Determine the [X, Y] coordinate at the center of the cell enclosing the given text.  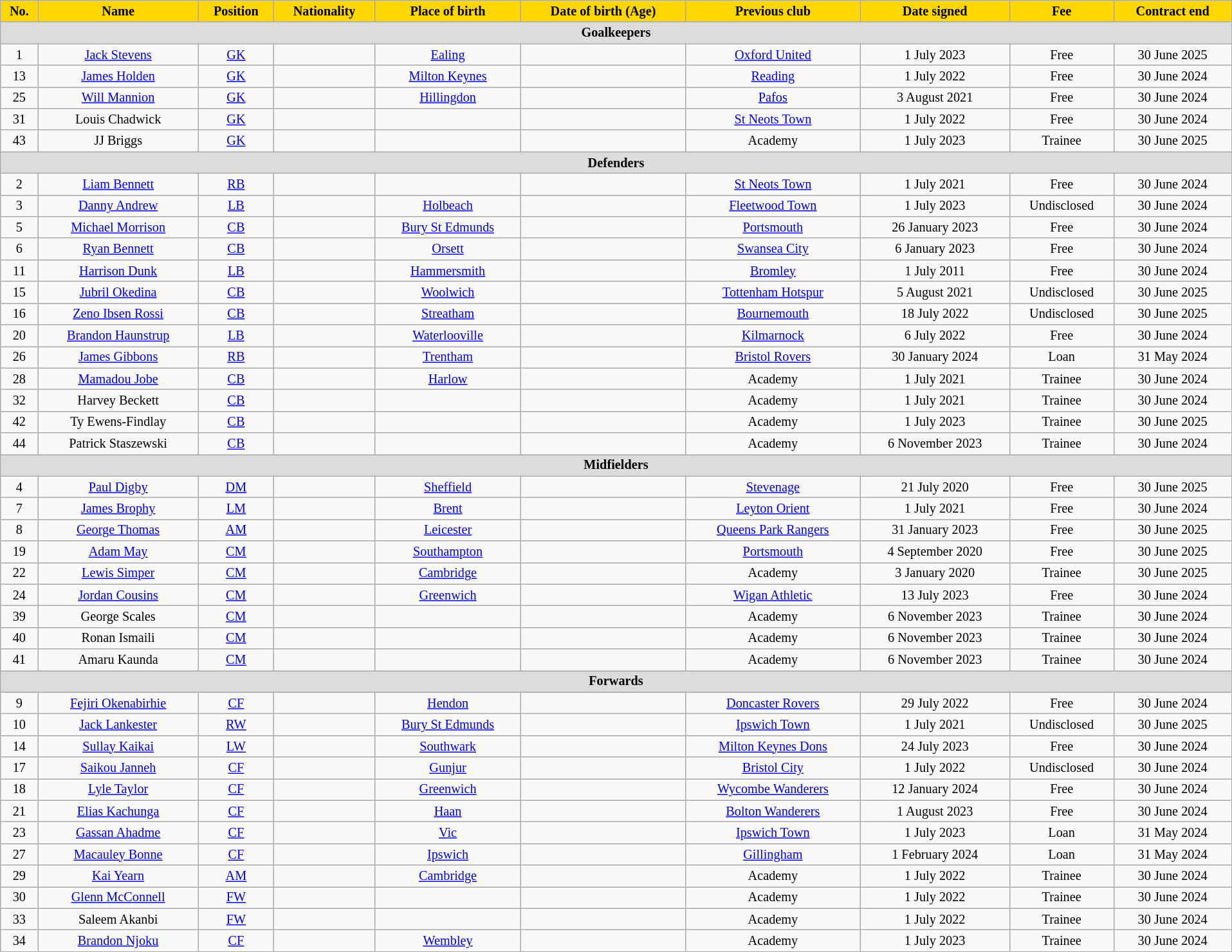
9 [19, 703]
29 July 2022 [935, 703]
Forwards [616, 681]
6 January 2023 [935, 249]
33 [19, 919]
Paul Digby [118, 487]
Leicester [448, 530]
Nationality [324, 11]
24 [19, 595]
6 [19, 249]
DM [235, 487]
17 [19, 768]
Harrison Dunk [118, 271]
44 [19, 443]
Bournemouth [773, 314]
21 July 2020 [935, 487]
13 July 2023 [935, 595]
18 July 2022 [935, 314]
Hillingdon [448, 98]
Bristol Rovers [773, 357]
Vic [448, 832]
James Gibbons [118, 357]
Mamadou Jobe [118, 379]
Wigan Athletic [773, 595]
James Holden [118, 76]
18 [19, 789]
8 [19, 530]
34 [19, 940]
Wembley [448, 940]
39 [19, 616]
Saleem Akanbi [118, 919]
Pafos [773, 98]
Jubril Okedina [118, 292]
Harvey Beckett [118, 400]
No. [19, 11]
RW [235, 724]
3 [19, 206]
Stevenage [773, 487]
14 [19, 746]
LW [235, 746]
16 [19, 314]
6 July 2022 [935, 335]
Brent [448, 508]
43 [19, 141]
41 [19, 660]
Will Mannion [118, 98]
19 [19, 551]
Gassan Ahadme [118, 832]
29 [19, 876]
26 January 2023 [935, 227]
10 [19, 724]
Fleetwood Town [773, 206]
24 July 2023 [935, 746]
Reading [773, 76]
Adam May [118, 551]
LM [235, 508]
25 [19, 98]
Brandon Njoku [118, 940]
George Thomas [118, 530]
Bolton Wanderers [773, 811]
Sullay Kaikai [118, 746]
1 February 2024 [935, 854]
Kilmarnock [773, 335]
Orsett [448, 249]
Place of birth [448, 11]
23 [19, 832]
Ryan Bennett [118, 249]
2 [19, 184]
32 [19, 400]
15 [19, 292]
Queens Park Rangers [773, 530]
James Brophy [118, 508]
Jack Lankester [118, 724]
1 [19, 54]
Contract end [1172, 11]
Holbeach [448, 206]
Macauley Bonne [118, 854]
Doncaster Rovers [773, 703]
Fejiri Okenabirhie [118, 703]
Swansea City [773, 249]
Sheffield [448, 487]
Goalkeepers [616, 33]
Southwark [448, 746]
Hendon [448, 703]
4 September 2020 [935, 551]
Liam Bennett [118, 184]
Jack Stevens [118, 54]
Jordan Cousins [118, 595]
Fee [1062, 11]
Date of birth (Age) [603, 11]
Gunjur [448, 768]
Wycombe Wanderers [773, 789]
28 [19, 379]
27 [19, 854]
12 January 2024 [935, 789]
Bristol City [773, 768]
5 August 2021 [935, 292]
11 [19, 271]
Louis Chadwick [118, 119]
Previous club [773, 11]
4 [19, 487]
30 January 2024 [935, 357]
Hammersmith [448, 271]
Tottenham Hotspur [773, 292]
Lyle Taylor [118, 789]
Defenders [616, 163]
Waterlooville [448, 335]
Milton Keynes Dons [773, 746]
Southampton [448, 551]
13 [19, 76]
Ty Ewens-Findlay [118, 422]
22 [19, 573]
Saikou Janneh [118, 768]
Name [118, 11]
Ealing [448, 54]
Harlow [448, 379]
3 August 2021 [935, 98]
Position [235, 11]
Ronan Ismaili [118, 638]
1 August 2023 [935, 811]
30 [19, 897]
Gillingham [773, 854]
3 January 2020 [935, 573]
21 [19, 811]
Trentham [448, 357]
1 July 2011 [935, 271]
Patrick Staszewski [118, 443]
Date signed [935, 11]
Lewis Simper [118, 573]
31 [19, 119]
Amaru Kaunda [118, 660]
Ipswich [448, 854]
20 [19, 335]
Haan [448, 811]
George Scales [118, 616]
40 [19, 638]
Leyton Orient [773, 508]
JJ Briggs [118, 141]
Brandon Haunstrup [118, 335]
Woolwich [448, 292]
7 [19, 508]
Michael Morrison [118, 227]
Oxford United [773, 54]
Zeno Ibsen Rossi [118, 314]
Glenn McConnell [118, 897]
5 [19, 227]
Kai Yearn [118, 876]
26 [19, 357]
Streatham [448, 314]
Danny Andrew [118, 206]
31 January 2023 [935, 530]
42 [19, 422]
Midfielders [616, 465]
Bromley [773, 271]
Elias Kachunga [118, 811]
Milton Keynes [448, 76]
